Search for the cell housing the specified text and yield its (x, y) center coordinate. 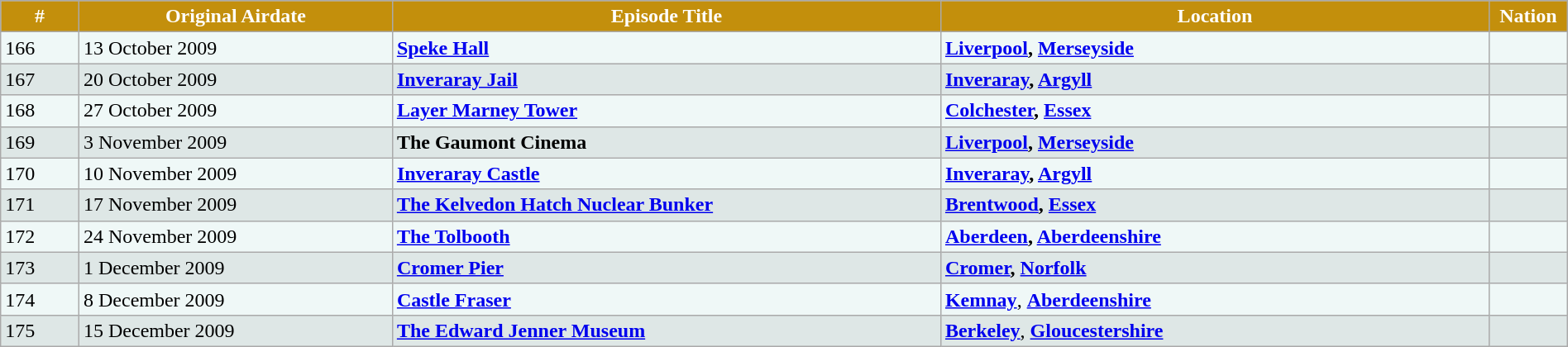
Kemnay, Aberdeenshire (1214, 299)
The Kelvedon Hatch Nuclear Bunker (667, 205)
The Tolbooth (667, 236)
27 October 2009 (235, 111)
The Edward Jenner Museum (667, 330)
Colchester, Essex (1214, 111)
Castle Fraser (667, 299)
Inveraray Jail (667, 79)
3 November 2009 (235, 142)
Location (1214, 17)
1 December 2009 (235, 268)
Inveraray Castle (667, 173)
Cromer, Norfolk (1214, 268)
169 (40, 142)
174 (40, 299)
170 (40, 173)
24 November 2009 (235, 236)
Brentwood, Essex (1214, 205)
Cromer Pier (667, 268)
Speke Hall (667, 48)
Original Airdate (235, 17)
15 December 2009 (235, 330)
175 (40, 330)
10 November 2009 (235, 173)
The Gaumont Cinema (667, 142)
# (40, 17)
171 (40, 205)
Episode Title (667, 17)
173 (40, 268)
Nation (1528, 17)
17 November 2009 (235, 205)
168 (40, 111)
167 (40, 79)
13 October 2009 (235, 48)
8 December 2009 (235, 299)
172 (40, 236)
166 (40, 48)
20 October 2009 (235, 79)
Aberdeen, Aberdeenshire (1214, 236)
Layer Marney Tower (667, 111)
Berkeley, Gloucestershire (1214, 330)
